Search for the cell housing the specified text and yield its (X, Y) center coordinate. 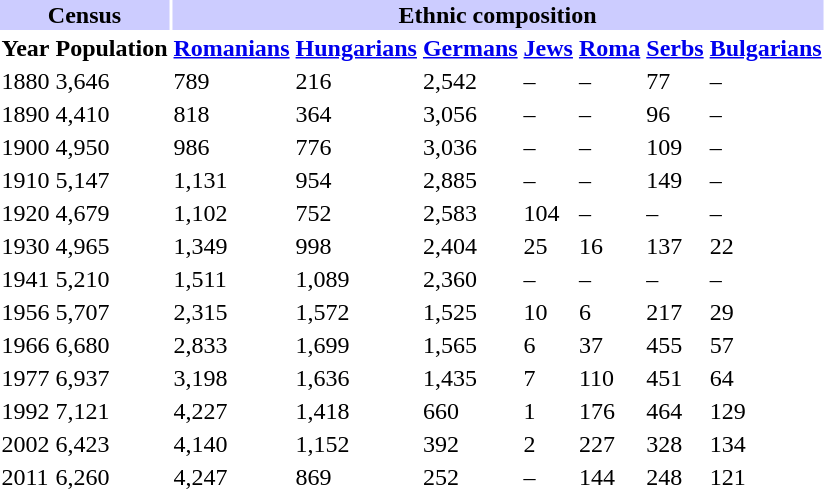
1,089 (356, 279)
1,418 (356, 411)
3,646 (112, 81)
3,198 (232, 378)
137 (675, 246)
22 (766, 246)
1,699 (356, 345)
4,410 (112, 114)
Germans (470, 48)
Jews (548, 48)
789 (232, 81)
4,950 (112, 147)
1920 (26, 213)
1966 (26, 345)
2 (548, 444)
5,147 (112, 180)
752 (356, 213)
4,227 (232, 411)
364 (356, 114)
104 (548, 213)
1,102 (232, 213)
1,565 (470, 345)
25 (548, 246)
1,525 (470, 312)
1,636 (356, 378)
451 (675, 378)
1977 (26, 378)
Census (84, 15)
149 (675, 180)
1,131 (232, 180)
1930 (26, 246)
7 (548, 378)
129 (766, 411)
392 (470, 444)
328 (675, 444)
2,583 (470, 213)
1,435 (470, 378)
Romanians (232, 48)
77 (675, 81)
1910 (26, 180)
1941 (26, 279)
3,036 (470, 147)
Year (26, 48)
2,542 (470, 81)
57 (766, 345)
1,152 (356, 444)
Roma (609, 48)
Bulgarians (766, 48)
1,572 (356, 312)
660 (470, 411)
3,056 (470, 114)
1,511 (232, 279)
1900 (26, 147)
64 (766, 378)
227 (609, 444)
134 (766, 444)
998 (356, 246)
4,965 (112, 246)
1992 (26, 411)
Ethnic composition (498, 15)
1 (548, 411)
2,315 (232, 312)
455 (675, 345)
2002 (26, 444)
5,210 (112, 279)
6,423 (112, 444)
96 (675, 114)
29 (766, 312)
109 (675, 147)
464 (675, 411)
6,937 (112, 378)
776 (356, 147)
5,707 (112, 312)
2,833 (232, 345)
6,680 (112, 345)
818 (232, 114)
1,349 (232, 246)
110 (609, 378)
4,140 (232, 444)
216 (356, 81)
1890 (26, 114)
1880 (26, 81)
986 (232, 147)
4,679 (112, 213)
1956 (26, 312)
954 (356, 180)
37 (609, 345)
10 (548, 312)
217 (675, 312)
2,885 (470, 180)
7,121 (112, 411)
2,404 (470, 246)
16 (609, 246)
Serbs (675, 48)
Population (112, 48)
Hungarians (356, 48)
2,360 (470, 279)
176 (609, 411)
